Capture the cell that displays the provided text and extract its [x, y] central coordinate. 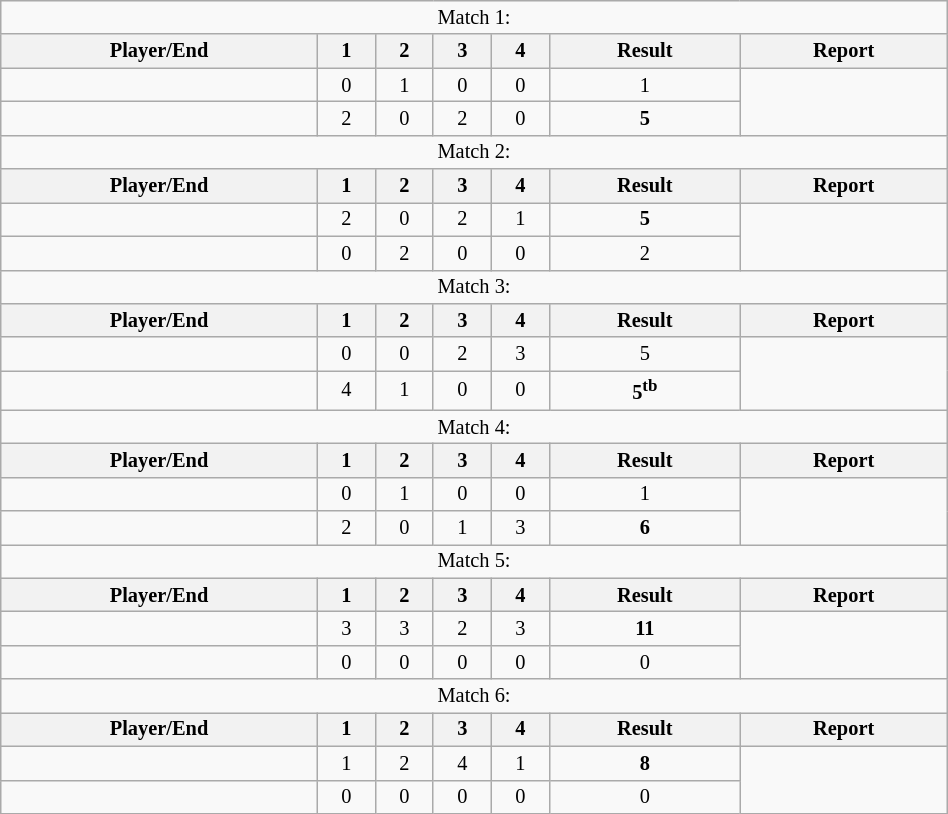
Match 4: [474, 427]
5tb [644, 390]
6 [644, 527]
8 [644, 763]
11 [644, 628]
Match 3: [474, 287]
Match 2: [474, 152]
Match 6: [474, 696]
Match 5: [474, 561]
Match 1: [474, 17]
